Output the (X, Y) coordinate of the center of the cell containing the given text.  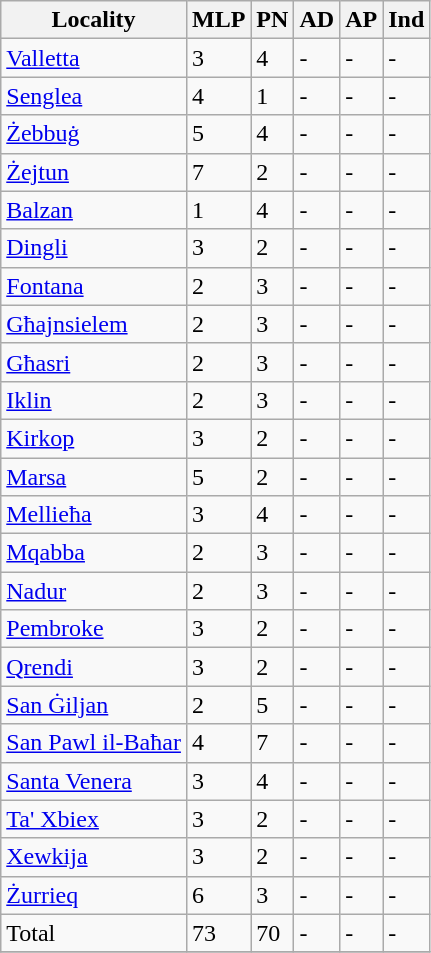
70 (272, 933)
73 (218, 933)
PN (272, 20)
Għasri (94, 362)
AD (317, 20)
Kirkop (94, 438)
Locality (94, 20)
Marsa (94, 477)
Xewkija (94, 857)
Qrendi (94, 667)
Ind (406, 20)
Senglea (94, 96)
Balzan (94, 210)
Dingli (94, 248)
6 (218, 895)
Żejtun (94, 172)
Fontana (94, 286)
Pembroke (94, 629)
Total (94, 933)
San Pawl il-Baħar (94, 743)
Mellieħa (94, 515)
Mqabba (94, 553)
Żebbuġ (94, 134)
Ta' Xbiex (94, 819)
Valletta (94, 58)
AP (362, 20)
Żurrieq (94, 895)
Nadur (94, 591)
Għajnsielem (94, 324)
Santa Venera (94, 781)
MLP (218, 20)
Iklin (94, 400)
San Ġiljan (94, 705)
